Extract the [x, y] coordinate from the center of the cell holding the provided text.  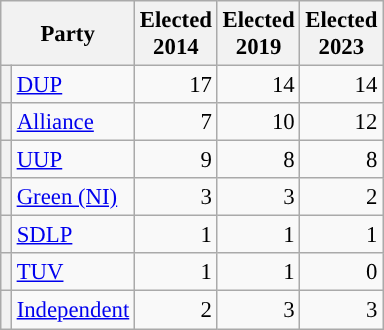
Green (NI) [72, 197]
DUP [72, 85]
12 [342, 122]
SDLP [72, 235]
TUV [72, 273]
Independent [72, 310]
Party [68, 34]
7 [176, 122]
Elected2014 [176, 34]
Alliance [72, 122]
10 [258, 122]
0 [342, 273]
UUP [72, 160]
9 [176, 160]
Elected2019 [258, 34]
Elected2023 [342, 34]
17 [176, 85]
